Search for the cell housing the specified text and yield its (X, Y) center coordinate. 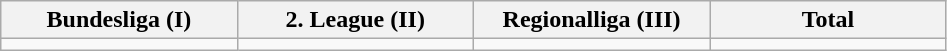
Regionalliga (III) (591, 20)
Total (828, 20)
Bundesliga (I) (119, 20)
2. League (II) (355, 20)
